From the cell containing the given text, extract its center point as (x, y) coordinate. 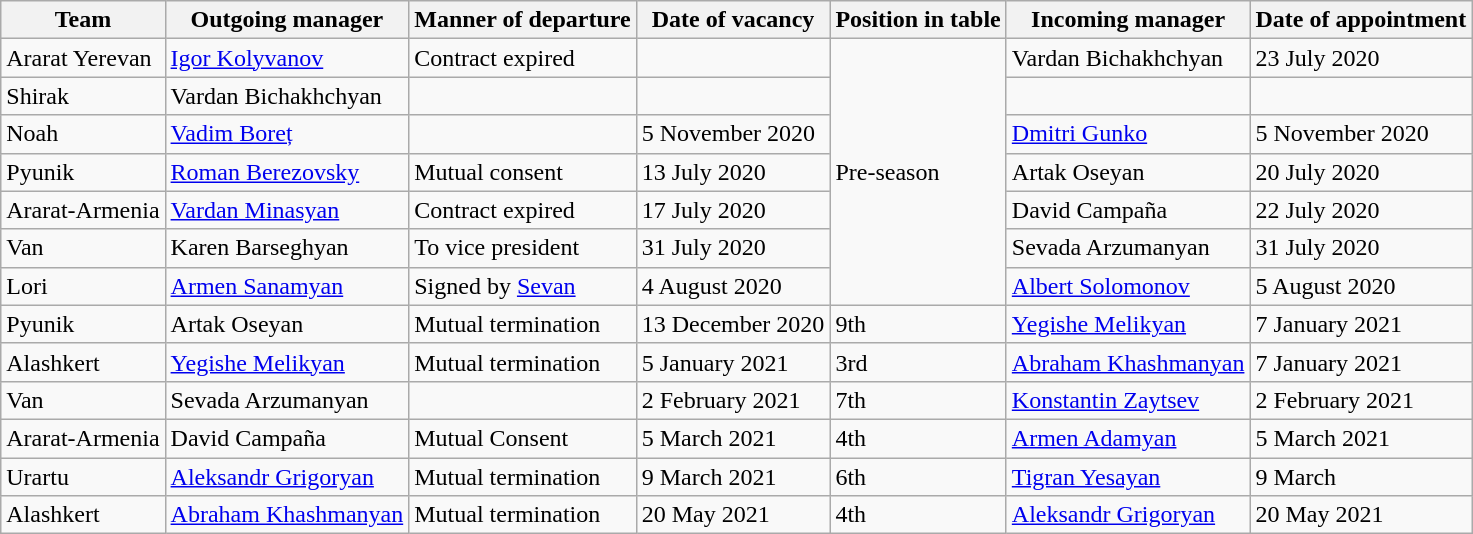
7th (918, 400)
5 January 2021 (733, 362)
4 August 2020 (733, 286)
Pre-season (918, 172)
Date of vacancy (733, 20)
Urartu (83, 477)
Igor Kolyvanov (287, 58)
Date of appointment (1361, 20)
Karen Barseghyan (287, 248)
3rd (918, 362)
Shirak (83, 96)
Noah (83, 134)
Mutual Consent (522, 438)
Vadim Boreț (287, 134)
13 July 2020 (733, 172)
Mutual consent (522, 172)
Lori (83, 286)
Konstantin Zaytsev (1128, 400)
Manner of departure (522, 20)
20 July 2020 (1361, 172)
5 August 2020 (1361, 286)
To vice president (522, 248)
Armen Adamyan (1128, 438)
9 March (1361, 477)
23 July 2020 (1361, 58)
Roman Berezovsky (287, 172)
17 July 2020 (733, 210)
Tigran Yesayan (1128, 477)
22 July 2020 (1361, 210)
Armen Sanamyan (287, 286)
6th (918, 477)
9th (918, 324)
Signed by Sevan (522, 286)
Vardan Minasyan (287, 210)
Albert Solomonov (1128, 286)
13 December 2020 (733, 324)
Team (83, 20)
Ararat Yerevan (83, 58)
Dmitri Gunko (1128, 134)
9 March 2021 (733, 477)
Position in table (918, 20)
Outgoing manager (287, 20)
Incoming manager (1128, 20)
